Locate the cell with the specified text and output its (x, y) center coordinate. 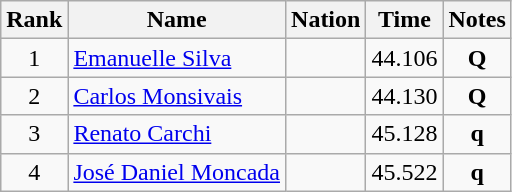
Notes (477, 20)
44.130 (404, 96)
Emanuelle Silva (177, 58)
Time (404, 20)
45.522 (404, 172)
Rank (34, 20)
44.106 (404, 58)
4 (34, 172)
3 (34, 134)
Renato Carchi (177, 134)
Nation (326, 20)
Name (177, 20)
45.128 (404, 134)
Carlos Monsivais (177, 96)
2 (34, 96)
José Daniel Moncada (177, 172)
1 (34, 58)
